Return [x, y] of the center of cell containing provided text 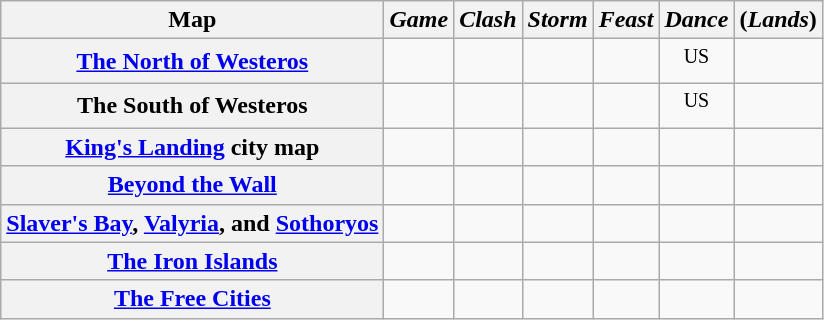
Beyond the Wall [192, 185]
Clash [488, 20]
The North of Westeros [192, 62]
Slaver's Bay, Valyria, and Sothoryos [192, 223]
Game [419, 20]
Feast [626, 20]
The Free Cities [192, 299]
(Lands) [778, 20]
Map [192, 20]
Storm [558, 20]
The South of Westeros [192, 106]
King's Landing city map [192, 147]
Dance [696, 20]
The Iron Islands [192, 261]
